Output the (x, y) coordinate of the center of the cell containing the given text.  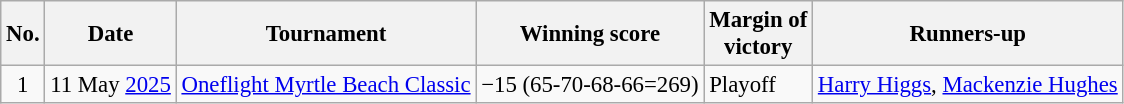
11 May 2025 (110, 85)
Runners-up (968, 34)
Harry Higgs, Mackenzie Hughes (968, 85)
Winning score (590, 34)
No. (23, 34)
−15 (65-70-68-66=269) (590, 85)
1 (23, 85)
Tournament (326, 34)
Playoff (758, 85)
Oneflight Myrtle Beach Classic (326, 85)
Margin ofvictory (758, 34)
Date (110, 34)
